From the cell containing the given text, extract its center point as (X, Y) coordinate. 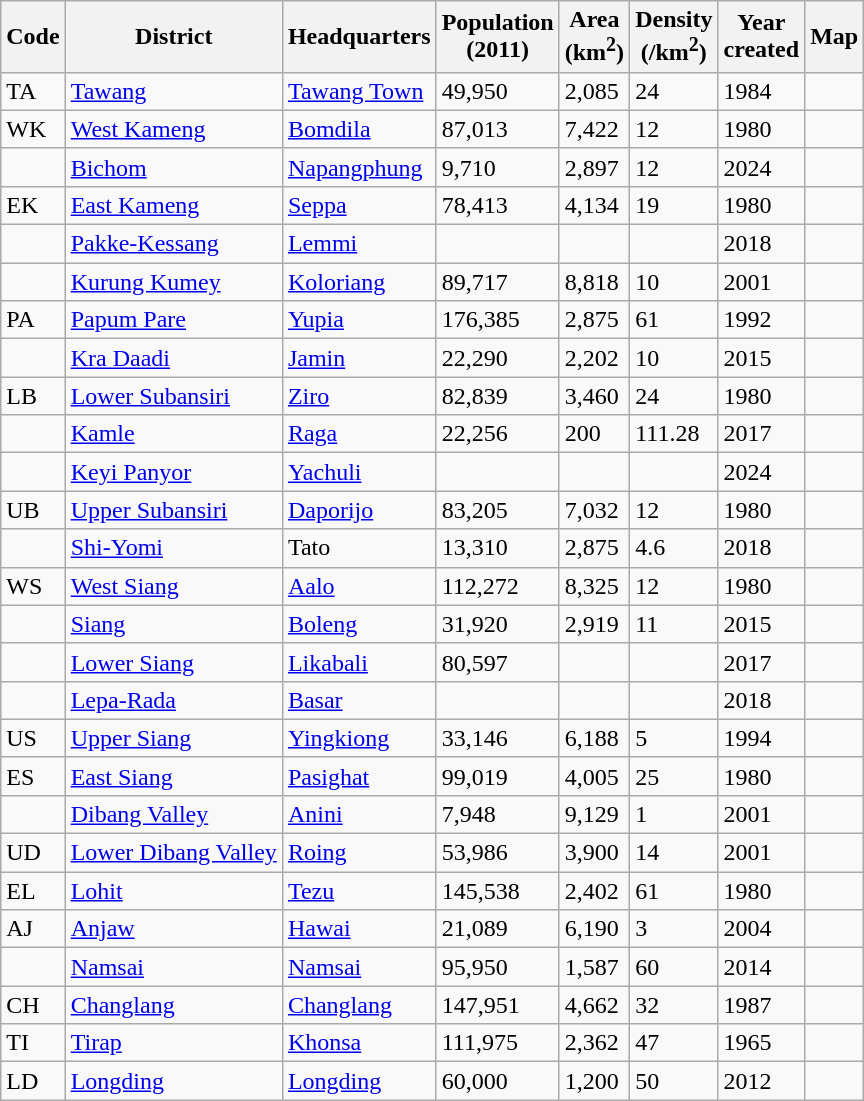
Yingkiong (359, 738)
Lemmi (359, 244)
22,290 (498, 358)
11 (674, 624)
145,538 (498, 891)
Boleng (359, 624)
Seppa (359, 205)
95,950 (498, 967)
53,986 (498, 853)
33,146 (498, 738)
6,188 (594, 738)
LB (33, 396)
21,089 (498, 929)
7,948 (498, 814)
200 (594, 434)
3,900 (594, 853)
111.28 (674, 434)
WS (33, 586)
1 (674, 814)
ES (33, 776)
14 (674, 853)
West Siang (174, 586)
Basar (359, 700)
6,190 (594, 929)
WK (33, 129)
Code (33, 37)
1965 (762, 1043)
22,256 (498, 434)
Tawang (174, 91)
19 (674, 205)
Yachuli (359, 472)
3 (674, 929)
7,032 (594, 510)
Bomdila (359, 129)
TA (33, 91)
Lepa-Rada (174, 700)
1984 (762, 91)
Raga (359, 434)
EK (33, 205)
Map (834, 37)
US (33, 738)
Jamin (359, 358)
Anjaw (174, 929)
9,710 (498, 167)
East Kameng (174, 205)
2,085 (594, 91)
80,597 (498, 662)
East Siang (174, 776)
Keyi Panyor (174, 472)
2014 (762, 967)
8,818 (594, 282)
83,205 (498, 510)
Koloriang (359, 282)
1992 (762, 320)
Anini (359, 814)
5 (674, 738)
AJ (33, 929)
9,129 (594, 814)
2,362 (594, 1043)
Papum Pare (174, 320)
3,460 (594, 396)
CH (33, 1005)
Tirap (174, 1043)
8,325 (594, 586)
7,422 (594, 129)
Density(/km2) (674, 37)
Yupia (359, 320)
32 (674, 1005)
2004 (762, 929)
Napangphung (359, 167)
Kra Daadi (174, 358)
50 (674, 1081)
District (174, 37)
78,413 (498, 205)
Kurung Kumey (174, 282)
Daporijo (359, 510)
1987 (762, 1005)
2,402 (594, 891)
TI (33, 1043)
2,919 (594, 624)
Pakke-Kessang (174, 244)
60 (674, 967)
Upper Subansiri (174, 510)
Ziro (359, 396)
47 (674, 1043)
82,839 (498, 396)
99,019 (498, 776)
4,662 (594, 1005)
Lower Siang (174, 662)
60,000 (498, 1081)
LD (33, 1081)
31,920 (498, 624)
Lohit (174, 891)
Yearcreated (762, 37)
49,950 (498, 91)
2,202 (594, 358)
147,951 (498, 1005)
176,385 (498, 320)
Tawang Town (359, 91)
UB (33, 510)
Khonsa (359, 1043)
2012 (762, 1081)
25 (674, 776)
PA (33, 320)
Lower Dibang Valley (174, 853)
Tato (359, 548)
Hawai (359, 929)
Area(km2) (594, 37)
1,200 (594, 1081)
4,005 (594, 776)
Headquarters (359, 37)
1994 (762, 738)
Shi-Yomi (174, 548)
Aalo (359, 586)
87,013 (498, 129)
UD (33, 853)
Siang (174, 624)
Upper Siang (174, 738)
Pasighat (359, 776)
Population(2011) (498, 37)
2,897 (594, 167)
Tezu (359, 891)
Dibang Valley (174, 814)
111,975 (498, 1043)
Lower Subansiri (174, 396)
Likabali (359, 662)
89,717 (498, 282)
4.6 (674, 548)
1,587 (594, 967)
13,310 (498, 548)
4,134 (594, 205)
112,272 (498, 586)
Roing (359, 853)
Bichom (174, 167)
EL (33, 891)
West Kameng (174, 129)
Kamle (174, 434)
